Search for the cell housing the specified text and yield its (X, Y) center coordinate. 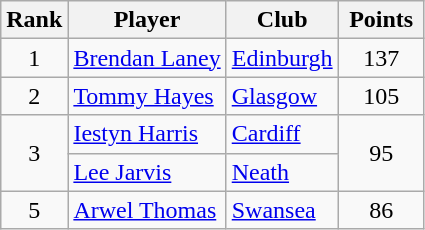
Tommy Hayes (147, 96)
Points (381, 20)
3 (34, 153)
1 (34, 58)
Lee Jarvis (147, 172)
86 (381, 210)
Club (282, 20)
5 (34, 210)
Player (147, 20)
Arwel Thomas (147, 210)
137 (381, 58)
Rank (34, 20)
Glasgow (282, 96)
Neath (282, 172)
Swansea (282, 210)
105 (381, 96)
Iestyn Harris (147, 134)
Cardiff (282, 134)
Brendan Laney (147, 58)
95 (381, 153)
Edinburgh (282, 58)
2 (34, 96)
